Find where the given text appears and provide that cell's center as (X, Y) coordinate. 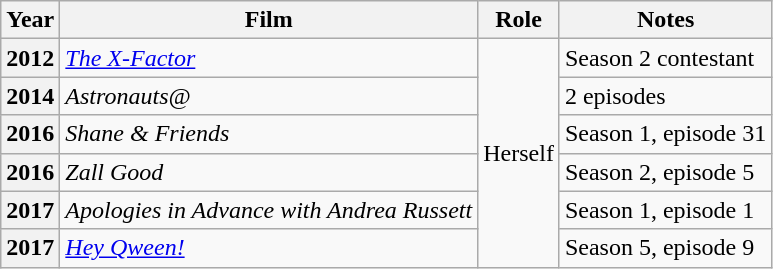
Season 1, episode 31 (665, 134)
Season 1, episode 1 (665, 210)
Shane & Friends (269, 134)
2 episodes (665, 96)
2012 (30, 58)
Role (519, 20)
Season 2 contestant (665, 58)
Hey Qween! (269, 248)
The X-Factor (269, 58)
Film (269, 20)
2014 (30, 96)
Astronauts@ (269, 96)
Zall Good (269, 172)
Year (30, 20)
Apologies in Advance with Andrea Russett (269, 210)
Season 2, episode 5 (665, 172)
Herself (519, 153)
Notes (665, 20)
Season 5, episode 9 (665, 248)
